Extract the [x, y] coordinate from the center of the cell holding the provided text.  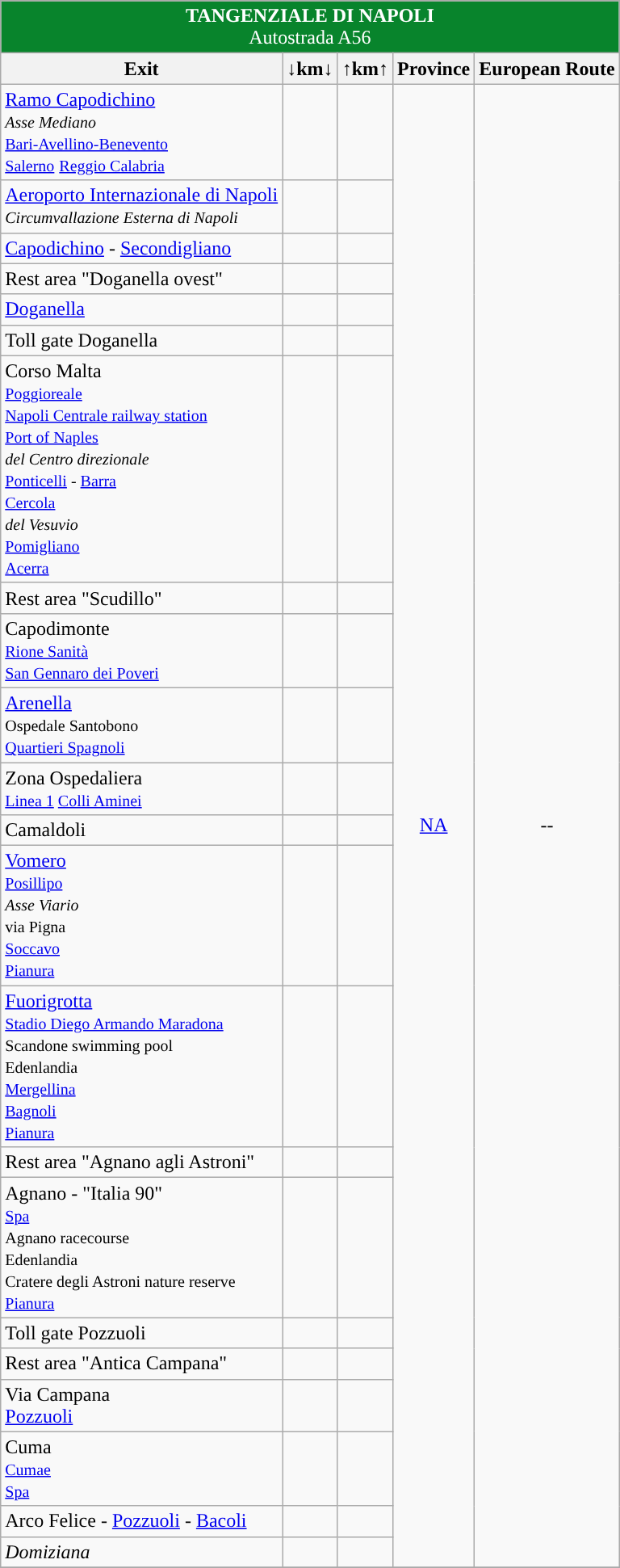
Camaldoli [142, 830]
Capodichino - Secondigliano [142, 248]
Via CampanaPozzuoli [142, 1406]
Ramo Capodichino Asse Mediano Bari-Avellino-Benevento Salerno Reggio Calabria [142, 132]
Rest area "Antica Campana" [142, 1364]
NA [434, 826]
Doganella [142, 309]
Zona Ospedaliera Linea 1 Colli Aminei [142, 788]
Cuma Cumae Spa [142, 1469]
Agnano - "Italia 90" Spa Agnano racecourse Edenlandia Cratere degli Astroni nature reservePianura [142, 1247]
Rest area "Doganella ovest" [142, 279]
Province [434, 69]
Rest area "Agnano agli Astroni" [142, 1162]
Aeroporto Internazionale di Napoli Circumvallazione Esterna di Napoli [142, 207]
VomeroPosillipo Asse Viariovia PignaSoccavoPianura [142, 916]
↑km↑ [365, 69]
Arco Felice - Pozzuoli - Bacoli [142, 1521]
Arenella Ospedale Santobono Quartieri Spagnoli [142, 725]
-- [547, 826]
Domiziana [142, 1552]
Rest area "Scudillo" [142, 598]
Toll gate Doganella [142, 340]
European Route [547, 69]
↓km↓ [310, 69]
CapodimonteRione Sanità San Gennaro dei Poveri [142, 650]
TANGENZIALE DI NAPOLIAutostrada A56 [310, 27]
Fuorigrotta Stadio Diego Armando Maradona Scandone swimming pool EdenlandiaMergellinaBagnoliPianura [142, 1066]
Exit [142, 69]
Toll gate Pozzuoli [142, 1333]
Corso MaltaPoggioreale Napoli Centrale railway station Port of Naples del Centro direzionale Ponticelli - BarraCercola del VesuvioPomiglianoAcerra [142, 469]
